For the text-containing cell, return its midpoint in [x, y] coordinate format. 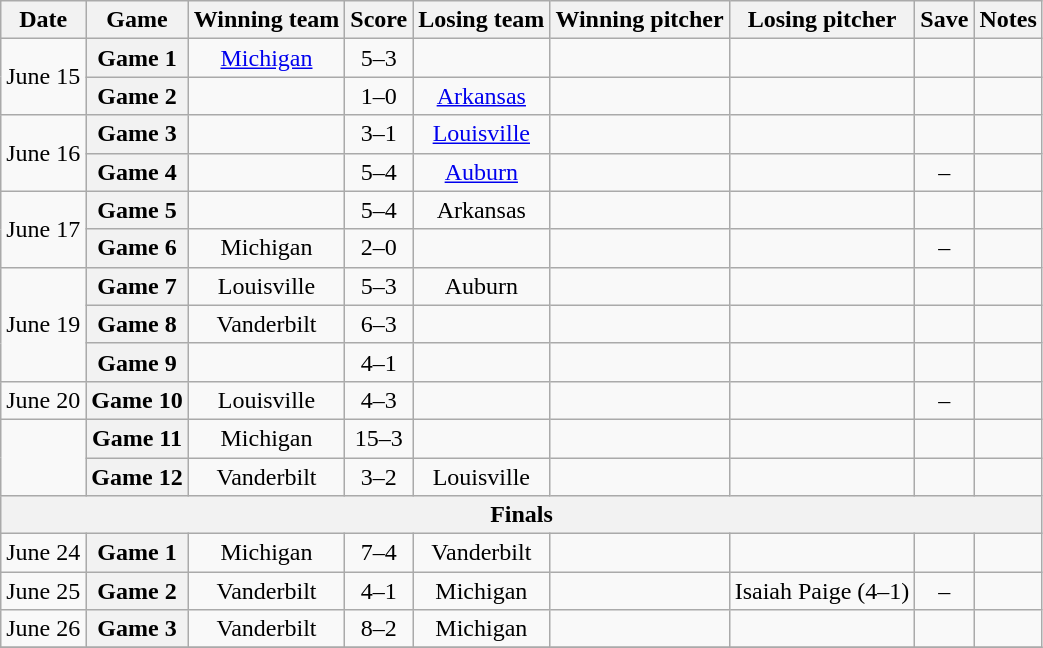
Score [379, 20]
Game 11 [137, 438]
Save [944, 20]
Winning team [266, 20]
6–3 [379, 324]
7–4 [379, 553]
1–0 [379, 96]
Isaiah Paige (4–1) [822, 591]
June 17 [44, 229]
Game [137, 20]
Game 10 [137, 400]
Date [44, 20]
Game 7 [137, 286]
Losing pitcher [822, 20]
2–0 [379, 248]
Game 4 [137, 172]
Notes [1008, 20]
June 20 [44, 400]
Game 5 [137, 210]
June 25 [44, 591]
June 26 [44, 629]
15–3 [379, 438]
Game 8 [137, 324]
Finals [522, 515]
3–2 [379, 477]
4–3 [379, 400]
Losing team [482, 20]
8–2 [379, 629]
June 15 [44, 77]
June 24 [44, 553]
Game 9 [137, 362]
Winning pitcher [640, 20]
Game 6 [137, 248]
3–1 [379, 134]
June 19 [44, 324]
Game 12 [137, 477]
June 16 [44, 153]
